Return (x, y) of the center of cell containing provided text 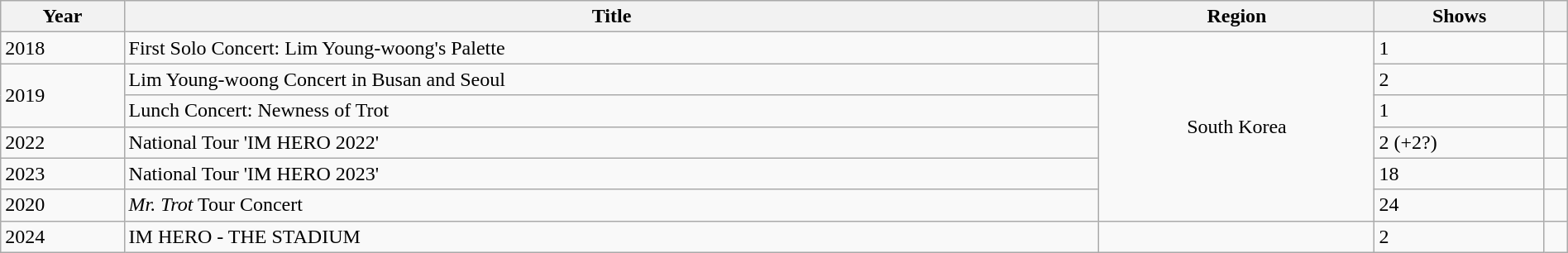
Year (63, 17)
Lunch Concert: Newness of Trot (612, 111)
National Tour 'IM HERO 2023' (612, 174)
2022 (63, 142)
24 (1459, 205)
Mr. Trot Tour Concert (612, 205)
Lim Young-woong Concert in Busan and Seoul (612, 79)
2019 (63, 95)
Shows (1459, 17)
First Solo Concert: Lim Young-woong's Palette (612, 48)
Region (1237, 17)
National Tour 'IM HERO 2022' (612, 142)
18 (1459, 174)
2023 (63, 174)
2 (+2?) (1459, 142)
South Korea (1237, 126)
IM HERO - THE STADIUM (612, 236)
2020 (63, 205)
2024 (63, 236)
Title (612, 17)
2018 (63, 48)
